Capture the cell that displays the provided text and extract its [x, y] central coordinate. 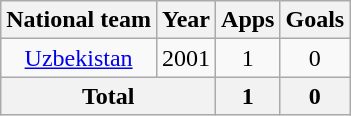
Total [108, 96]
Goals [315, 20]
Apps [248, 20]
Year [186, 20]
2001 [186, 58]
Uzbekistan [79, 58]
National team [79, 20]
